Search for the cell housing the specified text and yield its [X, Y] center coordinate. 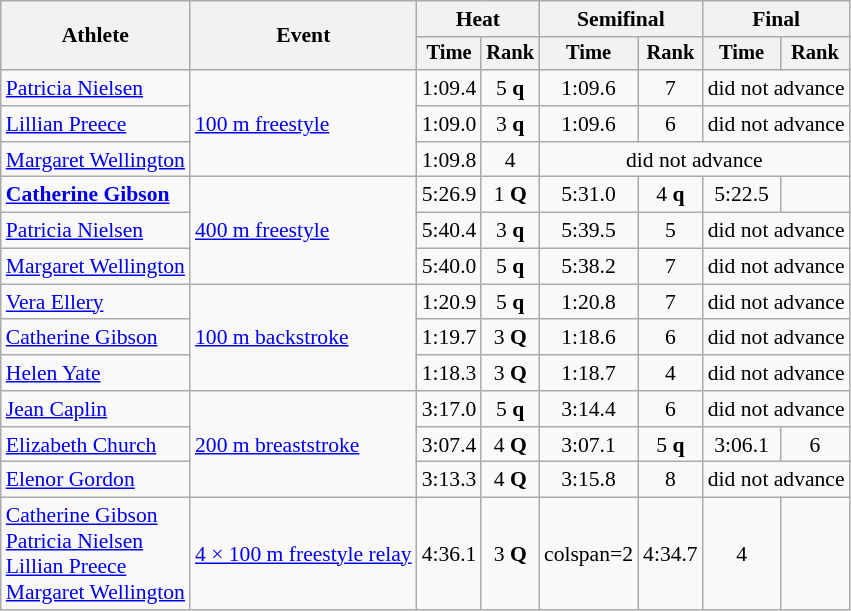
5:31.0 [588, 195]
1:18.6 [588, 338]
5 [670, 231]
Lillian Preece [96, 124]
Event [304, 36]
5:26.9 [450, 195]
4 q [670, 195]
400 m freestyle [304, 230]
3:07.4 [450, 445]
1:20.8 [588, 302]
Catherine GibsonPatricia NielsenLillian PreeceMargaret Wellington [96, 554]
Helen Yate [96, 373]
5:22.5 [742, 195]
1:09.0 [450, 124]
5:40.4 [450, 231]
1:09.8 [450, 160]
Final [776, 19]
5:39.5 [588, 231]
5:40.0 [450, 267]
3:15.8 [588, 480]
3:13.3 [450, 480]
100 m backstroke [304, 338]
3:14.4 [588, 409]
5:38.2 [588, 267]
4:34.7 [670, 554]
Elenor Gordon [96, 480]
Heat [478, 19]
3:07.1 [588, 445]
Semifinal [621, 19]
3:06.1 [742, 445]
100 m freestyle [304, 124]
Jean Caplin [96, 409]
Vera Ellery [96, 302]
1 Q [510, 195]
1:19.7 [450, 338]
200 m breaststroke [304, 444]
Athlete [96, 36]
Elizabeth Church [96, 445]
1:09.4 [450, 88]
1:18.3 [450, 373]
4 × 100 m freestyle relay [304, 554]
1:18.7 [588, 373]
4:36.1 [450, 554]
colspan=2 [588, 554]
1:20.9 [450, 302]
8 [670, 480]
3:17.0 [450, 409]
